Find where the given text appears and provide that cell's center as [X, Y] coordinate. 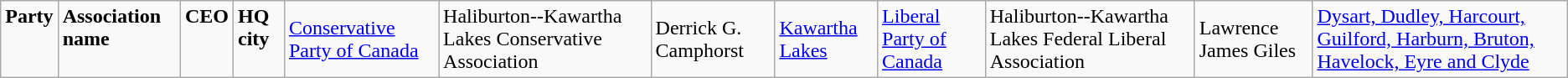
Liberal Party of Canada [931, 39]
CEO [206, 39]
Conservative Party of Canada [361, 39]
HQ city [260, 39]
Party [29, 39]
Haliburton--Kawartha Lakes Conservative Association [545, 39]
Dysart, Dudley, Harcourt, Guilford, Harburn, Bruton, Havelock, Eyre and Clyde [1440, 39]
Lawrence James Giles [1253, 39]
Haliburton--Kawartha Lakes Federal Liberal Association [1090, 39]
Association name [119, 39]
Derrick G. Camphorst [713, 39]
Kawartha Lakes [826, 39]
